Identify which cell holds the provided text, then report its [X, Y] central coordinate. 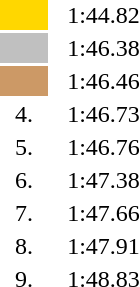
4. [24, 114]
8. [24, 246]
7. [24, 213]
6. [24, 180]
5. [24, 147]
